Search for the cell housing the specified text and yield its (X, Y) center coordinate. 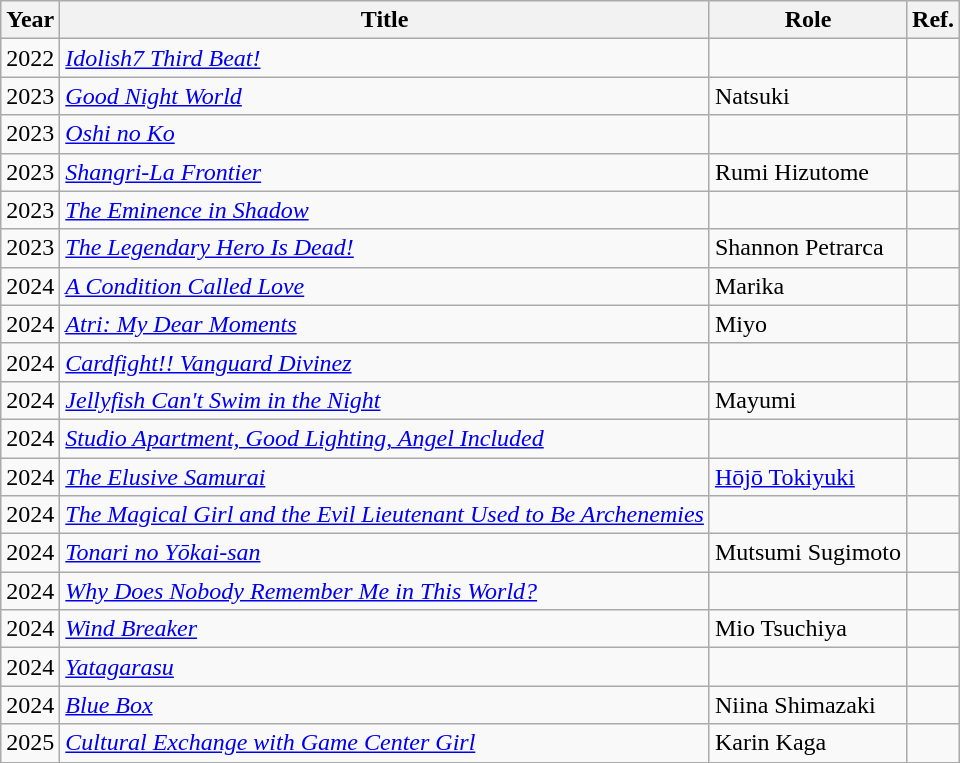
Tonari no Yōkai-san (385, 553)
Year (30, 20)
Shannon Petrarca (808, 248)
Role (808, 20)
The Elusive Samurai (385, 477)
Shangri-La Frontier (385, 172)
Good Night World (385, 96)
Cultural Exchange with Game Center Girl (385, 743)
Natsuki (808, 96)
Cardfight!! Vanguard Divinez (385, 362)
Niina Shimazaki (808, 705)
Ref. (934, 20)
Wind Breaker (385, 629)
2022 (30, 58)
Karin Kaga (808, 743)
The Legendary Hero Is Dead! (385, 248)
Mayumi (808, 400)
Mutsumi Sugimoto (808, 553)
Hōjō Tokiyuki (808, 477)
Studio Apartment, Good Lighting, Angel Included (385, 438)
Title (385, 20)
Jellyfish Can't Swim in the Night (385, 400)
Idolish7 Third Beat! (385, 58)
Yatagarasu (385, 667)
Mio Tsuchiya (808, 629)
The Eminence in Shadow (385, 210)
2025 (30, 743)
Marika (808, 286)
Oshi no Ko (385, 134)
Why Does Nobody Remember Me in This World? (385, 591)
Rumi Hizutome (808, 172)
Miyo (808, 324)
Blue Box (385, 705)
A Condition Called Love (385, 286)
The Magical Girl and the Evil Lieutenant Used to Be Archenemies (385, 515)
Atri: My Dear Moments (385, 324)
